Extract the [x, y] coordinate from the center of the cell holding the provided text.  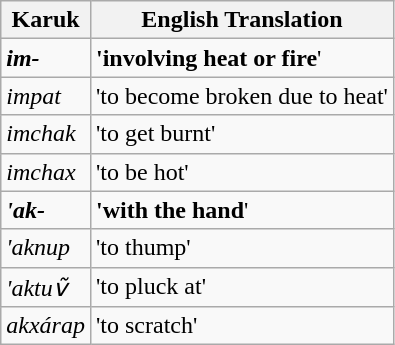
'to pluck at' [242, 287]
Karuk [46, 20]
'to get burnt' [242, 134]
akxárap [46, 326]
impat [46, 96]
'to become broken due to heat' [242, 96]
'aknup [46, 248]
'to thump' [242, 248]
'with the hand' [242, 210]
'to scratch' [242, 326]
English Translation [242, 20]
'ak- [46, 210]
imchak [46, 134]
'involving heat or fire' [242, 58]
imchax [46, 172]
im- [46, 58]
'aktuṽ [46, 287]
'to be hot' [242, 172]
